Scan for the cell matching the given text and deliver its (X, Y) coordinate at center. 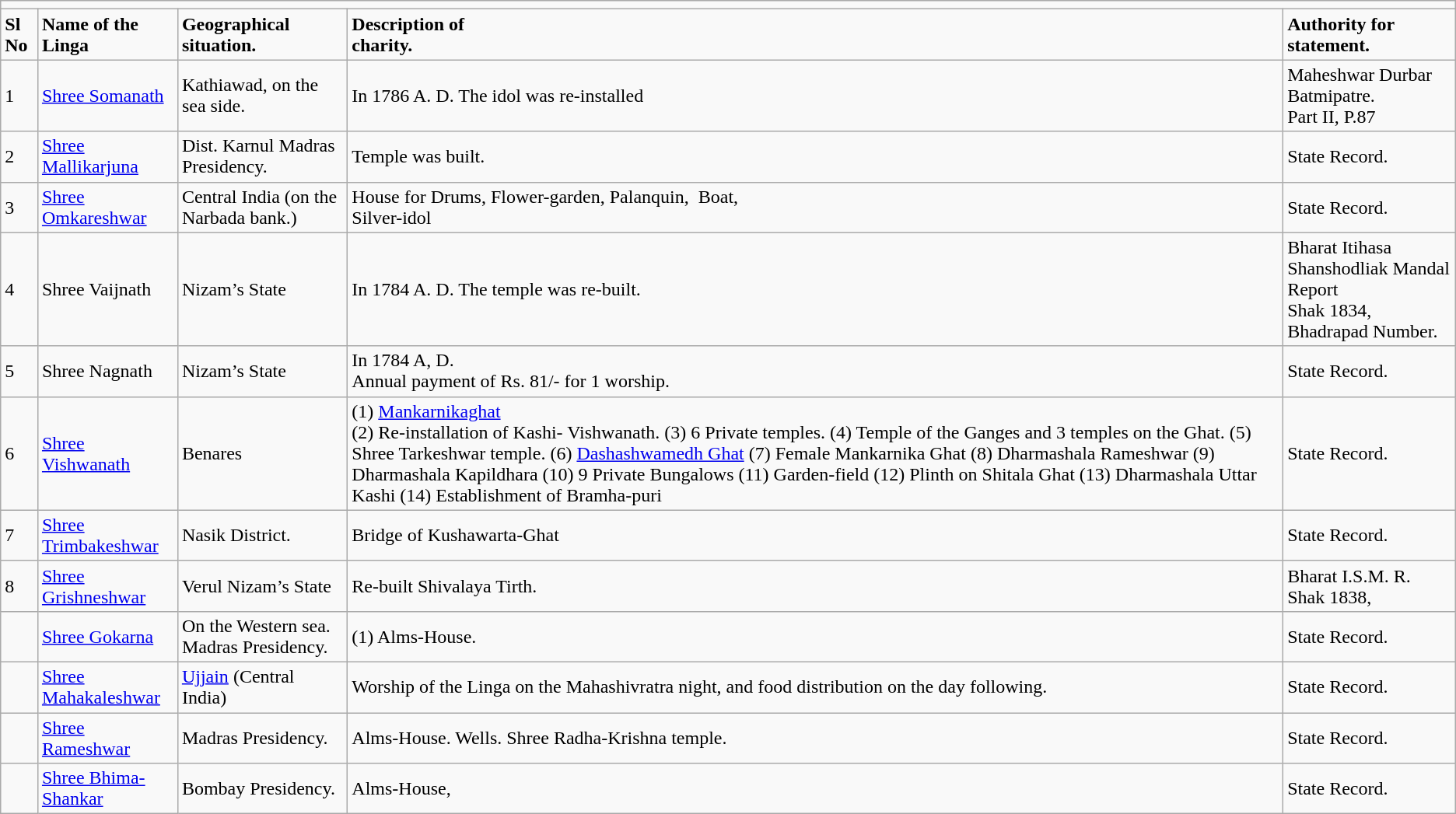
Shree Gokarna (107, 636)
7 (19, 535)
2 (19, 157)
House for Drums, Flower-garden, Palanquin, Boat,Silver-idol (815, 207)
Shree Grishneshwar (107, 586)
Kathiawad, on the sea side. (262, 96)
Ujjain (Central India) (262, 687)
Re-built Shivalaya Tirth. (815, 586)
8 (19, 586)
Name of the Linga (107, 34)
Maheshwar Durbar Batmipatre.Part II, P.87 (1370, 96)
Geographicalsituation. (262, 34)
Nasik District. (262, 535)
Bombay Presidency. (262, 788)
4 (19, 289)
3 (19, 207)
Shree Somanath (107, 96)
On the Western sea. Madras Presidency. (262, 636)
Authority forstatement. (1370, 34)
Shree Omkareshwar (107, 207)
Temple was built. (815, 157)
Shree Trimbakeshwar (107, 535)
Verul Nizam’s State (262, 586)
1 (19, 96)
Central India (on the Narbada bank.) (262, 207)
In 1786 A. D. The idol was re-installed (815, 96)
Shree Mahakaleshwar (107, 687)
(1) Alms-House. (815, 636)
Shree Rameshwar (107, 737)
Shree Nagnath (107, 372)
Sl No (19, 34)
Shree Vishwanath (107, 453)
Shree Mallikarjuna (107, 157)
Bharat Itihasa Shanshodliak Mandal ReportShak 1834, Bhadrapad Number. (1370, 289)
Benares (262, 453)
Alms-House. Wells. Shree Radha-Krishna temple. (815, 737)
Shree Bhima-Shankar (107, 788)
Madras Presidency. (262, 737)
In 1784 A. D. The temple was re-built. (815, 289)
Alms-House, (815, 788)
Bharat I.S.M. R. Shak 1838, (1370, 586)
In 1784 A, D.Annual payment of Rs. 81/- for 1 worship. (815, 372)
Worship of the Linga on the Mahashivratra night, and food distribution on the day following. (815, 687)
Description ofcharity. (815, 34)
Dist. Karnul Madras Presidency. (262, 157)
5 (19, 372)
Bridge of Kushawarta-Ghat (815, 535)
Shree Vaijnath (107, 289)
6 (19, 453)
